Extract the [x, y] coordinate from the center of the cell holding the provided text.  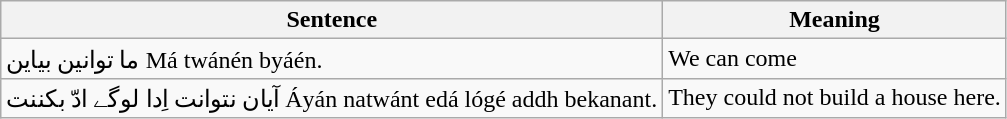
Meaning [835, 20]
آیان نتوانت اِدا لوگے ادّ بکننت Áyán natwánt edá lógé addh bekanant. [332, 98]
We can come [835, 59]
ما توانین بیاین Má twánén byáén. [332, 59]
Sentence [332, 20]
They could not build a house here. [835, 98]
